Search for the cell housing the specified text and yield its [X, Y] center coordinate. 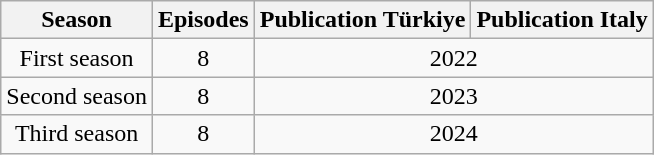
Publication Italy [562, 20]
Episodes [203, 20]
Publication Türkiye [362, 20]
Third season [77, 134]
Season [77, 20]
2022 [454, 58]
2023 [454, 96]
First season [77, 58]
2024 [454, 134]
Second season [77, 96]
